Scan for the cell matching the given text and deliver its (X, Y) coordinate at center. 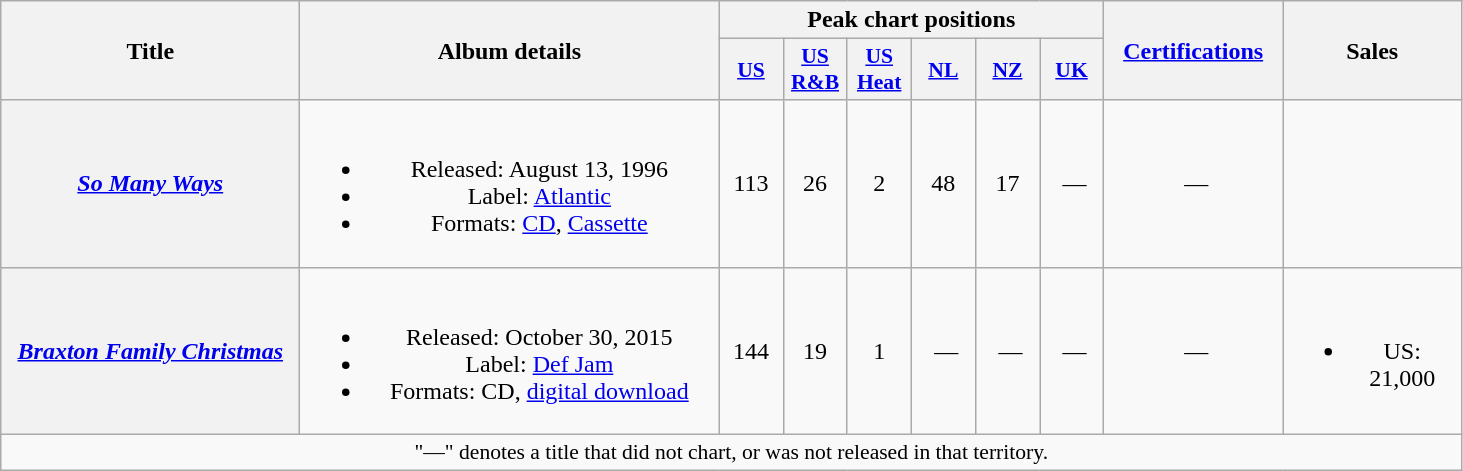
US R&B (815, 70)
US Heat (879, 70)
Album details (510, 50)
US (751, 70)
2 (879, 184)
NL (943, 70)
Sales (1372, 50)
48 (943, 184)
17 (1007, 184)
19 (815, 350)
NZ (1007, 70)
"—" denotes a title that did not chart, or was not released in that territory. (732, 452)
US: 21,000 (1372, 350)
So Many Ways (150, 184)
113 (751, 184)
144 (751, 350)
Title (150, 50)
Released: August 13, 1996Label: AtlanticFormats: CD, Cassette (510, 184)
Peak chart positions (912, 20)
1 (879, 350)
26 (815, 184)
Braxton Family Christmas (150, 350)
Released: October 30, 2015Label: Def JamFormats: CD, digital download (510, 350)
UK (1072, 70)
Certifications (1194, 50)
